Output the [X, Y] coordinate of the center of the cell containing the given text.  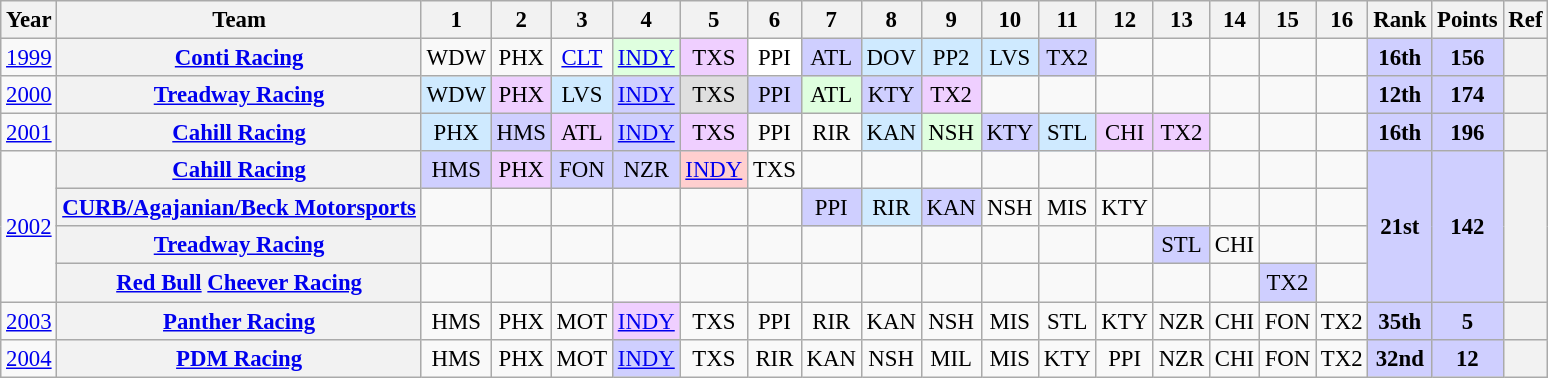
Panther Racing [239, 321]
7 [831, 20]
9 [951, 20]
35th [1400, 321]
2 [521, 20]
PDM Racing [239, 358]
4 [646, 20]
10 [1010, 20]
2004 [29, 358]
Year [29, 20]
Team [239, 20]
14 [1235, 20]
Red Bull Cheever Racing [239, 283]
15 [1287, 20]
MIL [951, 358]
2000 [29, 95]
21st [1400, 226]
Rank [1400, 20]
32nd [1400, 358]
3 [582, 20]
11 [1068, 20]
Ref [1526, 20]
196 [1468, 133]
2002 [29, 226]
2001 [29, 133]
156 [1468, 58]
142 [1468, 226]
12th [1400, 95]
1999 [29, 58]
1 [456, 20]
DOV [891, 58]
6 [775, 20]
Conti Racing [239, 58]
13 [1181, 20]
2003 [29, 321]
CURB/Agajanian/Beck Motorsports [239, 208]
16 [1342, 20]
Points [1468, 20]
8 [891, 20]
174 [1468, 95]
PP2 [951, 58]
CLT [582, 58]
